Determine the (x, y) coordinate at the center of the cell enclosing the given text.  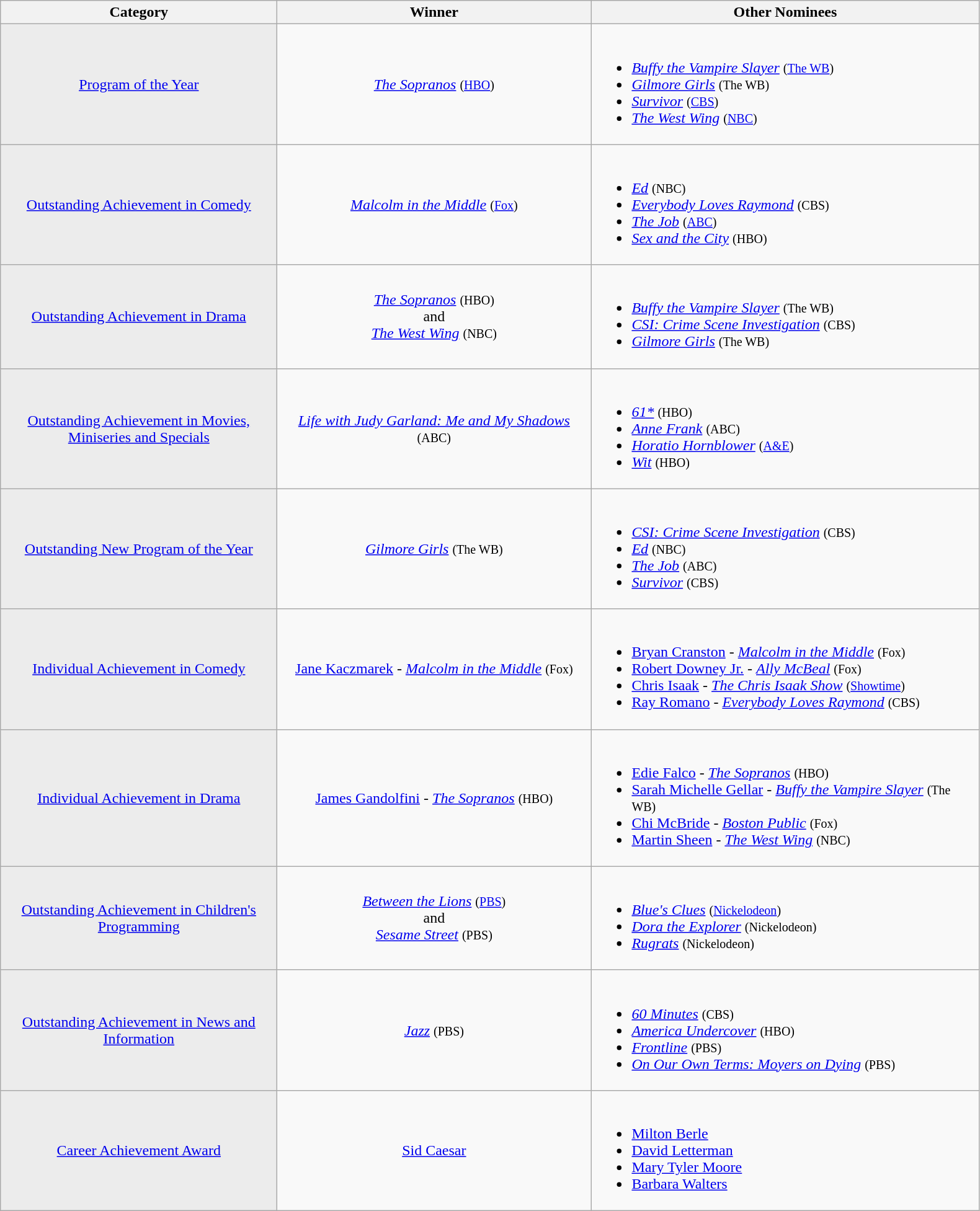
CSI: Crime Scene Investigation (CBS)Ed (NBC)The Job (ABC)Survivor (CBS) (785, 549)
Outstanding Achievement in News and Information (139, 1030)
Gilmore Girls (The WB) (434, 549)
James Gandolfini - The Sopranos (HBO) (434, 797)
Buffy the Vampire Slayer (The WB)Gilmore Girls (The WB)Survivor (CBS)The West Wing (NBC) (785, 84)
Jazz (PBS) (434, 1030)
Outstanding Achievement in Children's Programming (139, 918)
Ed (NBC)Everybody Loves Raymond (CBS)The Job (ABC)Sex and the City (HBO) (785, 205)
Buffy the Vampire Slayer (The WB)CSI: Crime Scene Investigation (CBS)Gilmore Girls (The WB) (785, 316)
Outstanding Achievement in Movies, Miniseries and Specials (139, 428)
Outstanding Achievement in Comedy (139, 205)
Milton BerleDavid LettermanMary Tyler MooreBarbara Walters (785, 1150)
Program of the Year (139, 84)
Outstanding Achievement in Drama (139, 316)
Jane Kaczmarek - Malcolm in the Middle (Fox) (434, 669)
Blue's Clues (Nickelodeon)Dora the Explorer (Nickelodeon)Rugrats (Nickelodeon) (785, 918)
Other Nominees (785, 12)
Sid Caesar (434, 1150)
Between the Lions (PBS)andSesame Street (PBS) (434, 918)
Career Achievement Award (139, 1150)
The Sopranos (HBO)andThe West Wing (NBC) (434, 316)
Individual Achievement in Drama (139, 797)
Life with Judy Garland: Me and My Shadows (ABC) (434, 428)
Individual Achievement in Comedy (139, 669)
Malcolm in the Middle (Fox) (434, 205)
61* (HBO)Anne Frank (ABC)Horatio Hornblower (A&E)Wit (HBO) (785, 428)
Category (139, 12)
Winner (434, 12)
The Sopranos (HBO) (434, 84)
60 Minutes (CBS)America Undercover (HBO)Frontline (PBS)On Our Own Terms: Moyers on Dying (PBS) (785, 1030)
Outstanding New Program of the Year (139, 549)
